Extract the [x, y] coordinate from the center of the cell holding the provided text.  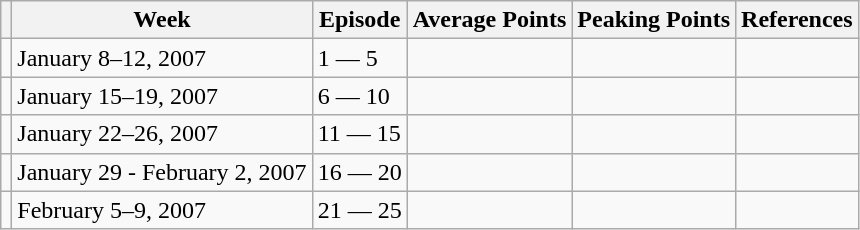
January 15–19, 2007 [162, 96]
11 — 15 [360, 134]
February 5–9, 2007 [162, 210]
Peaking Points [654, 20]
21 — 25 [360, 210]
Episode [360, 20]
References [798, 20]
Week [162, 20]
6 — 10 [360, 96]
1 — 5 [360, 58]
Average Points [490, 20]
16 — 20 [360, 172]
January 29 - February 2, 2007 [162, 172]
January 22–26, 2007 [162, 134]
January 8–12, 2007 [162, 58]
